Determine the [X, Y] coordinate at the center of the cell enclosing the given text.  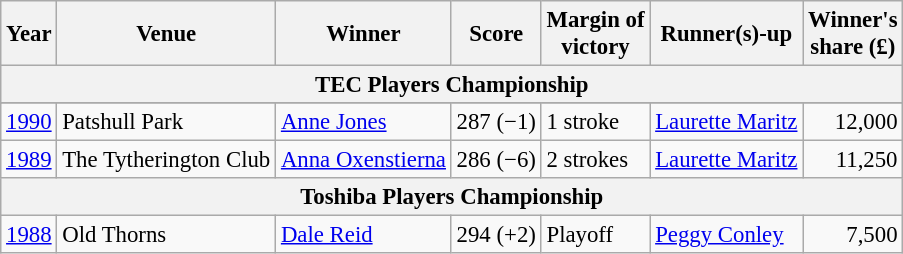
12,000 [853, 122]
Dale Reid [364, 235]
294 (+2) [496, 235]
1988 [29, 235]
Winner'sshare (£) [853, 34]
Playoff [596, 235]
2 strokes [596, 160]
286 (−6) [496, 160]
Margin ofvictory [596, 34]
Anne Jones [364, 122]
Toshiba Players Championship [452, 197]
Venue [166, 34]
7,500 [853, 235]
Score [496, 34]
1990 [29, 122]
The Tytherington Club [166, 160]
Patshull Park [166, 122]
Runner(s)-up [726, 34]
Winner [364, 34]
Anna Oxenstierna [364, 160]
1989 [29, 160]
1 stroke [596, 122]
Year [29, 34]
11,250 [853, 160]
287 (−1) [496, 122]
Old Thorns [166, 235]
TEC Players Championship [452, 85]
Peggy Conley [726, 235]
